Scan for the cell matching the given text and deliver its (X, Y) coordinate at center. 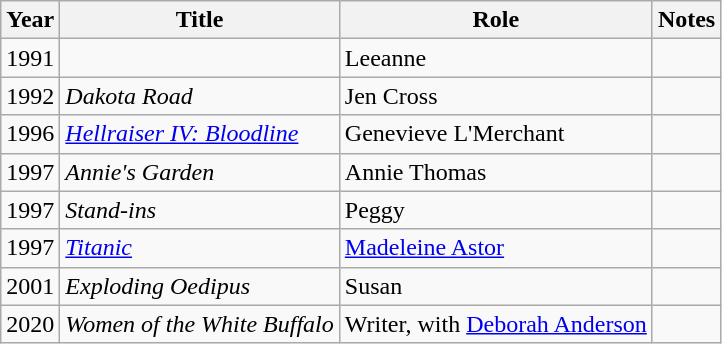
Hellraiser IV: Bloodline (200, 134)
Dakota Road (200, 96)
Madeleine Astor (496, 248)
Annie's Garden (200, 172)
Writer, with Deborah Anderson (496, 324)
Women of the White Buffalo (200, 324)
Year (30, 20)
Jen Cross (496, 96)
Role (496, 20)
1991 (30, 58)
Title (200, 20)
Titanic (200, 248)
2020 (30, 324)
Stand-ins (200, 210)
Genevieve L'Merchant (496, 134)
1992 (30, 96)
1996 (30, 134)
2001 (30, 286)
Annie Thomas (496, 172)
Peggy (496, 210)
Susan (496, 286)
Notes (686, 20)
Leeanne (496, 58)
Exploding Oedipus (200, 286)
